Scan for the cell matching the given text and deliver its [x, y] coordinate at center. 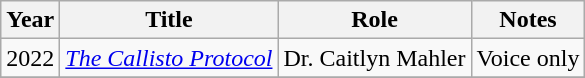
The Callisto Protocol [169, 58]
Notes [528, 20]
Title [169, 20]
Voice only [528, 58]
Dr. Caitlyn Mahler [374, 58]
Year [30, 20]
2022 [30, 58]
Role [374, 20]
